Identify which cell holds the provided text, then report its (x, y) central coordinate. 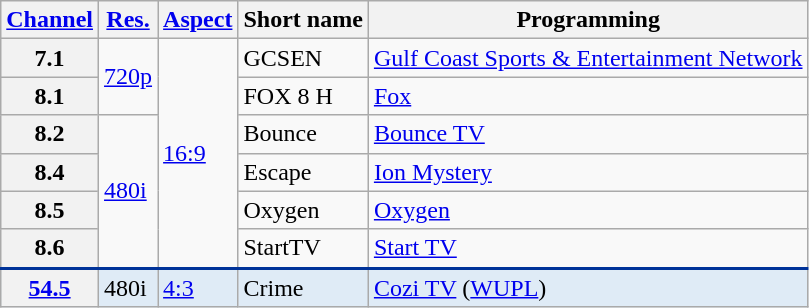
8.4 (50, 172)
FOX 8 H (303, 96)
720p (128, 77)
8.1 (50, 96)
Escape (303, 172)
7.1 (50, 58)
Channel (50, 20)
8.2 (50, 134)
Bounce (303, 134)
Bounce TV (588, 134)
Start TV (588, 248)
Aspect (198, 20)
Fox (588, 96)
Res. (128, 20)
Cozi TV (WUPL) (588, 288)
StartTV (303, 248)
Gulf Coast Sports & Entertainment Network (588, 58)
Short name (303, 20)
16:9 (198, 154)
Programming (588, 20)
4:3 (198, 288)
GCSEN (303, 58)
Crime (303, 288)
54.5 (50, 288)
8.6 (50, 248)
Ion Mystery (588, 172)
8.5 (50, 210)
